Detect which cell encompasses the target text, then output its [X, Y] center coordinate. 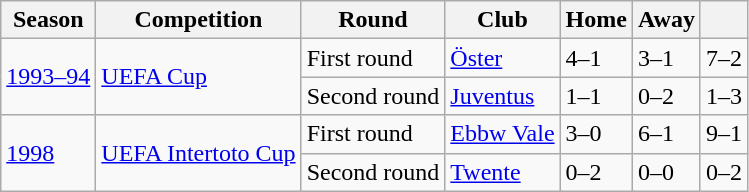
Juventus [502, 96]
Away [666, 20]
1–1 [596, 96]
Round [373, 20]
Season [48, 20]
9–1 [724, 134]
7–2 [724, 58]
1998 [48, 153]
4–1 [596, 58]
0–0 [666, 172]
Club [502, 20]
1–3 [724, 96]
UEFA Cup [198, 77]
1993–94 [48, 77]
Twente [502, 172]
3–1 [666, 58]
Ebbw Vale [502, 134]
Home [596, 20]
3–0 [596, 134]
Competition [198, 20]
UEFA Intertoto Cup [198, 153]
6–1 [666, 134]
Öster [502, 58]
